Locate the cell with the specified text and output its (x, y) center coordinate. 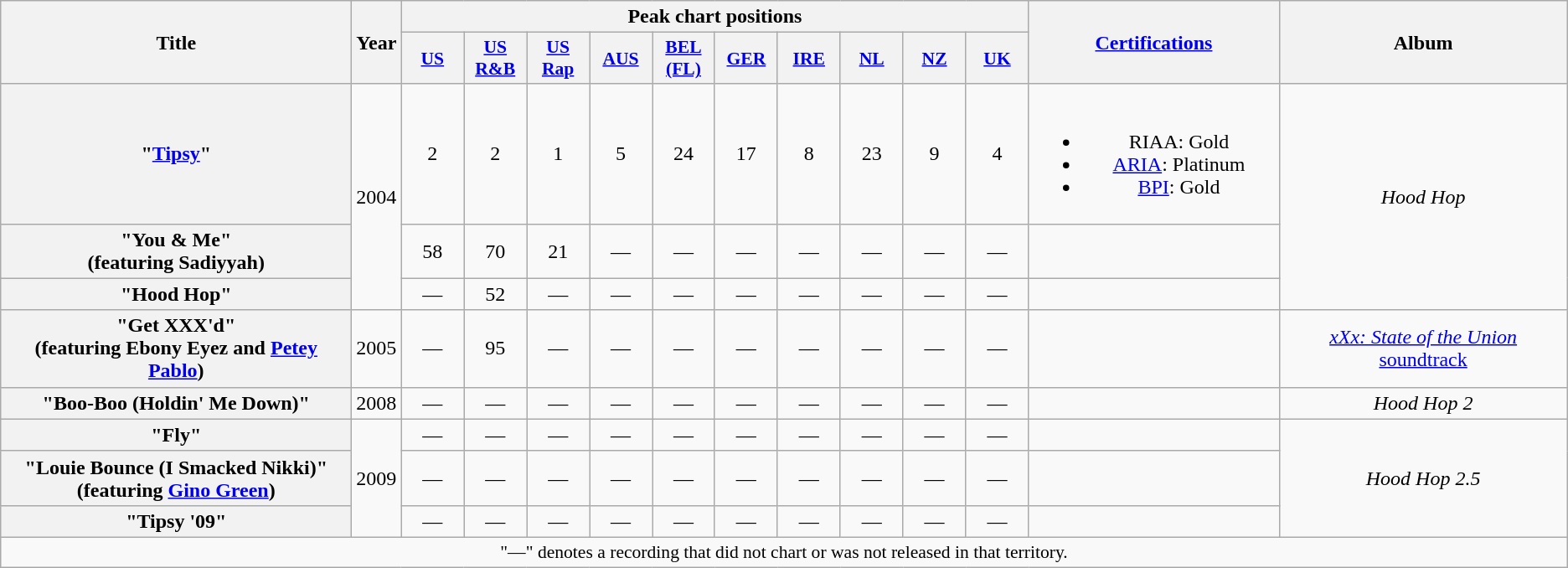
8 (809, 154)
95 (496, 349)
US (432, 59)
NL (871, 59)
2008 (377, 403)
"Boo-Boo (Holdin' Me Down)" (176, 403)
"Hood Hop" (176, 294)
USRap (558, 59)
"Tipsy '09" (176, 521)
17 (745, 154)
xXx: State of the Union soundtrack (1423, 349)
NZ (935, 59)
Title (176, 42)
21 (558, 251)
Peak chart positions (715, 17)
2005 (377, 349)
Album (1423, 42)
Certifications (1154, 42)
70 (496, 251)
9 (935, 154)
2004 (377, 197)
58 (432, 251)
2009 (377, 478)
Hood Hop 2 (1423, 403)
Hood Hop 2.5 (1423, 478)
"Tipsy" (176, 154)
4 (997, 154)
IRE (809, 59)
Hood Hop (1423, 197)
BEL(FL) (683, 59)
"Louie Bounce (I Smacked Nikki)"(featuring Gino Green) (176, 478)
5 (622, 154)
RIAA: GoldARIA: PlatinumBPI: Gold (1154, 154)
"Fly" (176, 435)
"—" denotes a recording that did not chart or was not released in that territory. (784, 552)
Year (377, 42)
23 (871, 154)
24 (683, 154)
52 (496, 294)
USR&B (496, 59)
"Get XXX'd"(featuring Ebony Eyez and Petey Pablo) (176, 349)
GER (745, 59)
UK (997, 59)
AUS (622, 59)
1 (558, 154)
"You & Me"(featuring Sadiyyah) (176, 251)
